Return [x, y] of the center of cell containing provided text 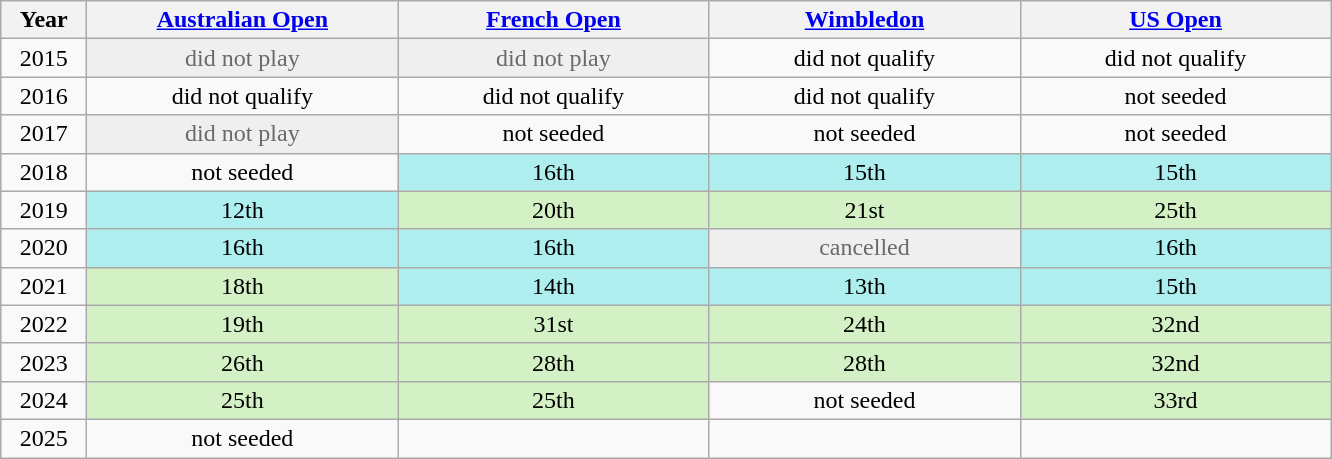
31st [554, 324]
2023 [44, 362]
26th [242, 362]
2020 [44, 248]
21st [864, 210]
2016 [44, 96]
2025 [44, 438]
2017 [44, 134]
14th [554, 286]
19th [242, 324]
12th [242, 210]
Year [44, 20]
2021 [44, 286]
13th [864, 286]
cancelled [864, 248]
2015 [44, 58]
US Open [1176, 20]
2022 [44, 324]
Wimbledon [864, 20]
24th [864, 324]
French Open [554, 20]
2019 [44, 210]
20th [554, 210]
33rd [1176, 400]
2018 [44, 172]
18th [242, 286]
2024 [44, 400]
Australian Open [242, 20]
